Detect which cell encompasses the target text, then output its [x, y] center coordinate. 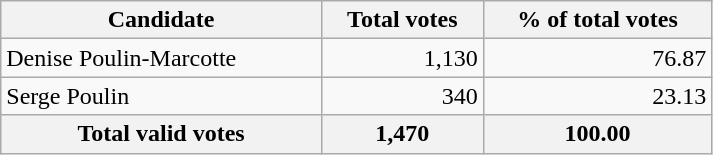
Candidate [162, 20]
Serge Poulin [162, 96]
% of total votes [598, 20]
Denise Poulin-Marcotte [162, 58]
23.13 [598, 96]
1,470 [402, 134]
1,130 [402, 58]
Total votes [402, 20]
340 [402, 96]
100.00 [598, 134]
Total valid votes [162, 134]
76.87 [598, 58]
